Provide the [X, Y] coordinate of the cell's center where the given text is located.  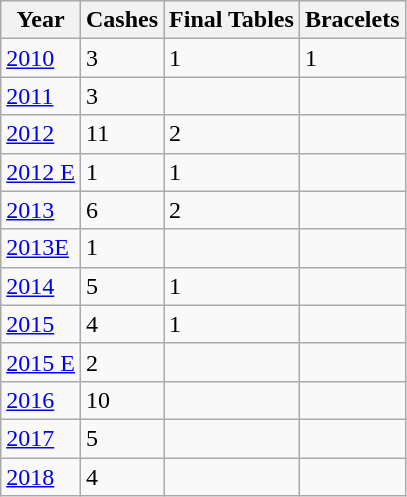
2012 [41, 134]
2015 [41, 324]
Bracelets [352, 20]
2013E [41, 248]
11 [122, 134]
2012 E [41, 172]
2016 [41, 400]
2015 E [41, 362]
Final Tables [232, 20]
2014 [41, 286]
Year [41, 20]
Cashes [122, 20]
2011 [41, 96]
2010 [41, 58]
6 [122, 210]
10 [122, 400]
2013 [41, 210]
2018 [41, 477]
2017 [41, 438]
